Determine the [x, y] coordinate at the center of the cell enclosing the given text.  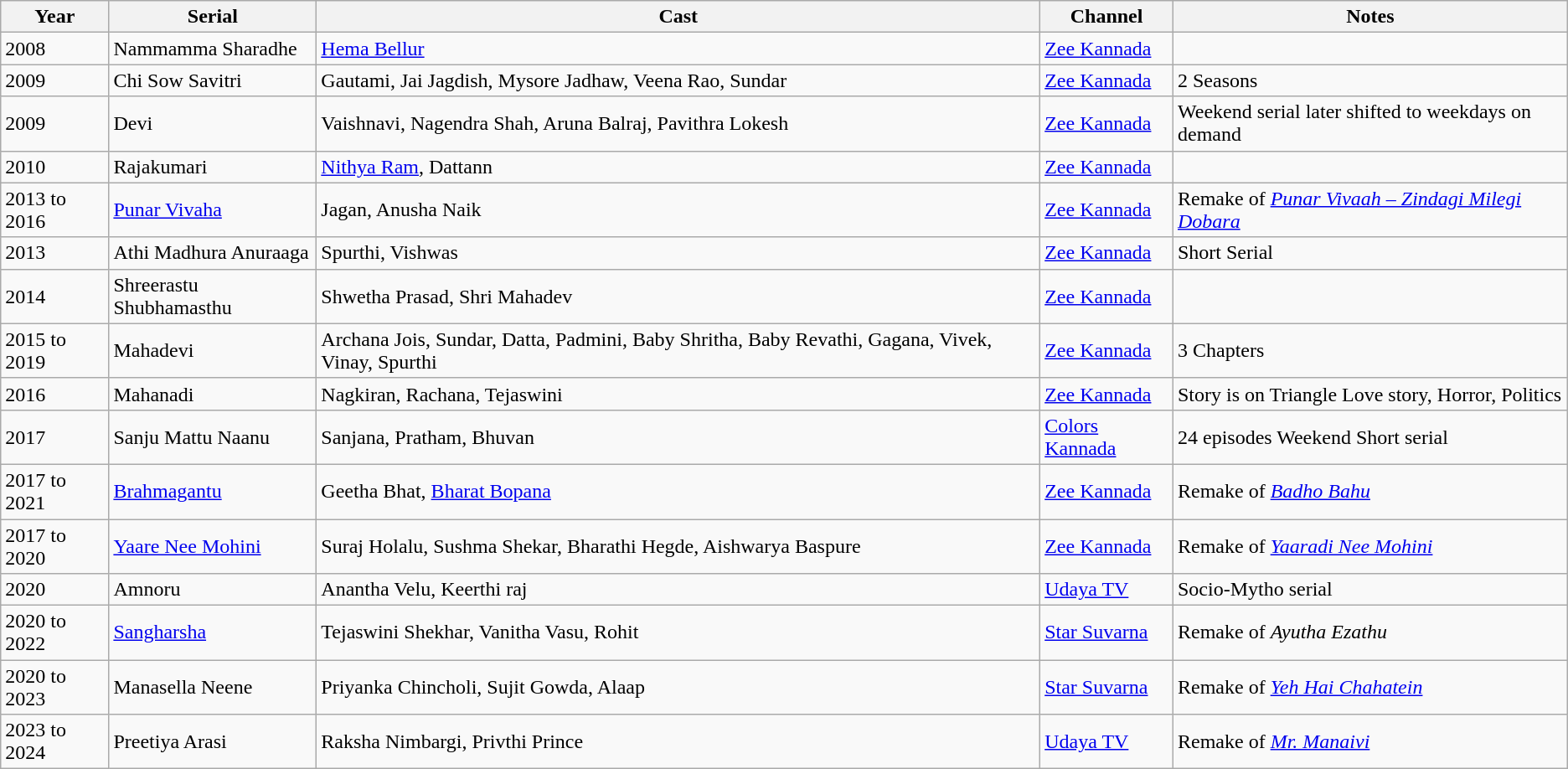
Geetha Bhat, Bharat Bopana [678, 491]
2023 to 2024 [55, 742]
Shreerastu Shubhamasthu [213, 297]
Short Serial [1370, 253]
Weekend serial later shifted to weekdays on demand [1370, 124]
Athi Madhura Anuraaga [213, 253]
Hema Bellur [678, 49]
Brahmagantu [213, 491]
Devi [213, 124]
2014 [55, 297]
2020 to 2022 [55, 633]
2013 [55, 253]
Year [55, 17]
2017 to 2021 [55, 491]
Remake of Mr. Manaivi [1370, 742]
Suraj Holalu, Sushma Shekar, Bharathi Hegde, Aishwarya Baspure [678, 546]
2016 [55, 394]
Channel [1107, 17]
Remake of Ayutha Ezathu [1370, 633]
2008 [55, 49]
Vaishnavi, Nagendra Shah, Aruna Balraj, Pavithra Lokesh [678, 124]
Archana Jois, Sundar, Datta, Padmini, Baby Shritha, Baby Revathi, Gagana, Vivek, Vinay, Spurthi [678, 350]
Rajakumari [213, 167]
Nagkiran, Rachana, Tejaswini [678, 394]
Sangharsha [213, 633]
Remake of Badho Bahu [1370, 491]
Nithya Ram, Dattann [678, 167]
Remake of Yaaradi Nee Mohini [1370, 546]
Remake of Yeh Hai Chahatein [1370, 687]
2 Seasons [1370, 80]
Tejaswini Shekhar, Vanitha Vasu, Rohit [678, 633]
Anantha Velu, Keerthi raj [678, 590]
Mahadevi [213, 350]
2017 [55, 437]
24 episodes Weekend Short serial [1370, 437]
2017 to 2020 [55, 546]
Spurthi, Vishwas [678, 253]
2013 to 2016 [55, 209]
2020 to 2023 [55, 687]
Shwetha Prasad, Shri Mahadev [678, 297]
Amnoru [213, 590]
Jagan, Anusha Naik [678, 209]
3 Chapters [1370, 350]
2020 [55, 590]
Yaare Nee Mohini [213, 546]
Nammamma Sharadhe [213, 49]
Punar Vivaha [213, 209]
Manasella Neene [213, 687]
Preetiya Arasi [213, 742]
Serial [213, 17]
Cast [678, 17]
Socio-Mytho serial [1370, 590]
Raksha Nimbargi, Privthi Prince [678, 742]
Sanjana, Pratham, Bhuvan [678, 437]
Chi Sow Savitri [213, 80]
Gautami, Jai Jagdish, Mysore Jadhaw, Veena Rao, Sundar [678, 80]
Story is on Triangle Love story, Horror, Politics [1370, 394]
2010 [55, 167]
Sanju Mattu Naanu [213, 437]
Colors Kannada [1107, 437]
2015 to 2019 [55, 350]
Remake of Punar Vivaah – Zindagi Milegi Dobara [1370, 209]
Priyanka Chincholi, Sujit Gowda, Alaap [678, 687]
Notes [1370, 17]
Mahanadi [213, 394]
